Determine the (X, Y) coordinate at the center of the cell enclosing the given text.  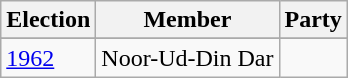
Election (48, 20)
Member (188, 20)
Noor-Ud-Din Dar (188, 58)
1962 (48, 58)
Party (313, 20)
